Scan for the cell matching the given text and deliver its (X, Y) coordinate at center. 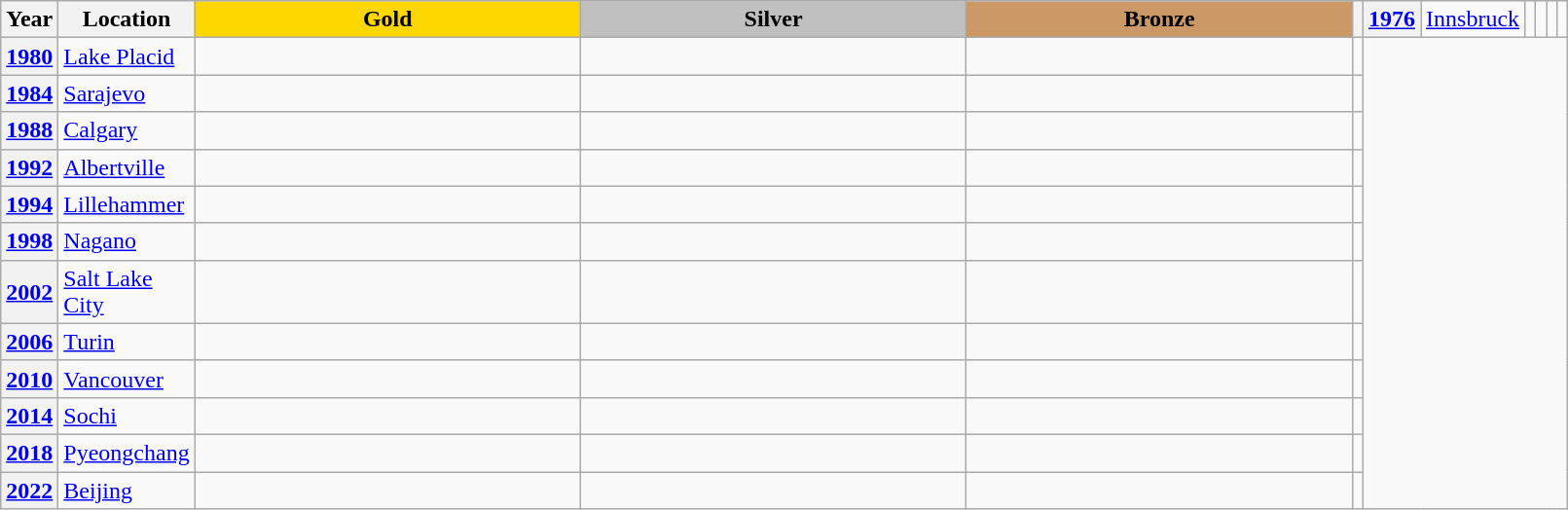
Pyeongchang (127, 453)
1992 (29, 167)
Innsbruck (1474, 19)
Nagano (127, 241)
Location (127, 19)
1998 (29, 241)
Calgary (127, 130)
2010 (29, 379)
Turin (127, 342)
Salt Lake City (127, 292)
2006 (29, 342)
Silver (773, 19)
Vancouver (127, 379)
Bronze (1160, 19)
Albertville (127, 167)
2002 (29, 292)
1988 (29, 130)
1976 (1392, 19)
Lillehammer (127, 204)
2022 (29, 490)
1984 (29, 93)
2018 (29, 453)
Gold (387, 19)
1980 (29, 56)
Lake Placid (127, 56)
Beijing (127, 490)
Sarajevo (127, 93)
Year (29, 19)
Sochi (127, 416)
2014 (29, 416)
1994 (29, 204)
